Pinpoint the cell where the given text exists, returning its [x, y] midpoint coordinate. 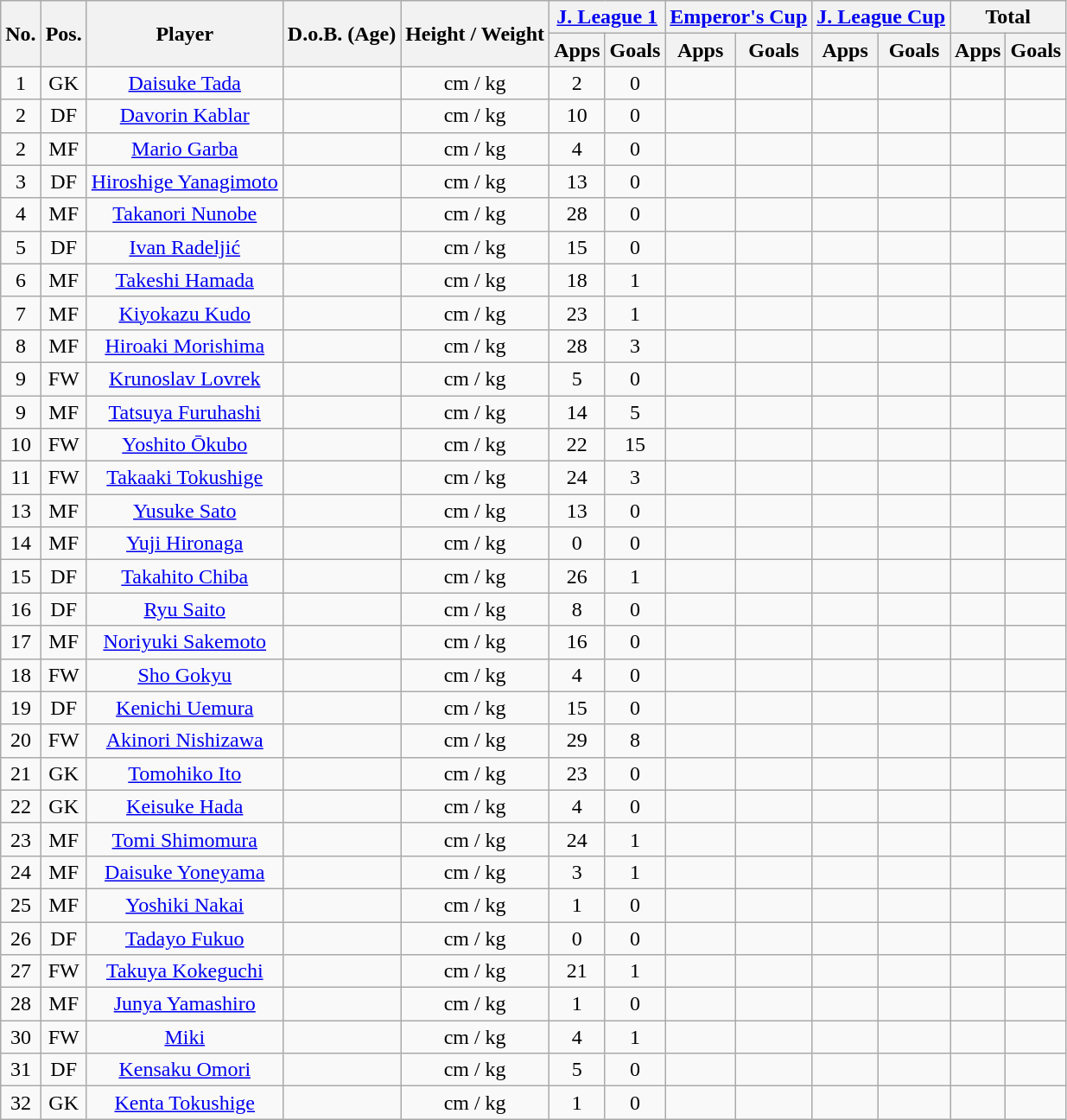
17 [21, 642]
J. League Cup [881, 17]
11 [21, 478]
Takuya Kokeguchi [185, 971]
Takahito Chiba [185, 576]
Kenta Tokushige [185, 1103]
Takaaki Tokushige [185, 478]
Mario Garba [185, 149]
D.o.B. (Age) [341, 34]
Tadayo Fukuo [185, 938]
Tomohiko Ito [185, 773]
Player [185, 34]
Daisuke Yoneyama [185, 872]
Pos. [64, 34]
Emperor's Cup [739, 17]
Yusuke Sato [185, 511]
Yoshiki Nakai [185, 905]
30 [21, 1037]
Kensaku Omori [185, 1070]
32 [21, 1103]
29 [577, 741]
Hiroshige Yanagimoto [185, 181]
Kenichi Uemura [185, 708]
Tomi Shimomura [185, 839]
Ryu Saito [185, 609]
Total [1008, 17]
Akinori Nishizawa [185, 741]
27 [21, 971]
Yoshito Ōkubo [185, 445]
Kiyokazu Kudo [185, 313]
Takeshi Hamada [185, 280]
Miki [185, 1037]
Noriyuki Sakemoto [185, 642]
Takanori Nunobe [185, 214]
19 [21, 708]
Tatsuya Furuhashi [185, 412]
Keisuke Hada [185, 806]
7 [21, 313]
J. League 1 [607, 17]
Sho Gokyu [185, 675]
6 [21, 280]
No. [21, 34]
Junya Yamashiro [185, 1004]
Ivan Radeljić [185, 247]
Daisuke Tada [185, 83]
20 [21, 741]
Height / Weight [475, 34]
31 [21, 1070]
Krunoslav Lovrek [185, 379]
Hiroaki Morishima [185, 346]
25 [21, 905]
Yuji Hironaga [185, 544]
Davorin Kablar [185, 116]
